Detect which cell encompasses the target text, then output its (x, y) center coordinate. 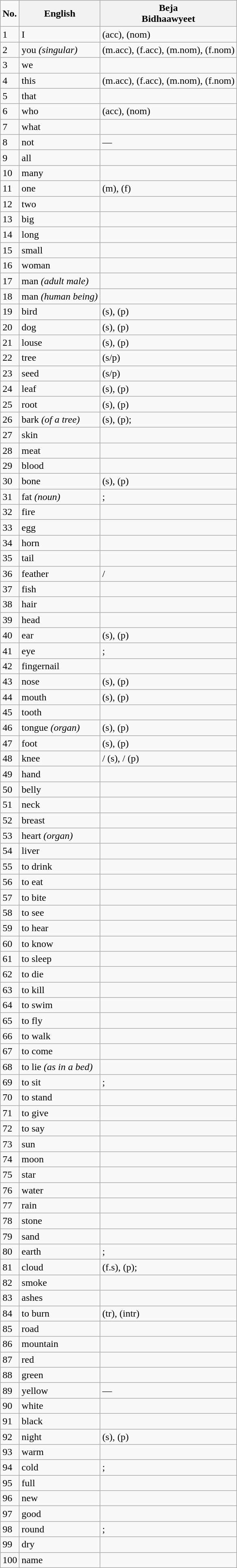
75 (10, 1174)
77 (10, 1206)
8 (10, 142)
24 (10, 389)
7 (10, 127)
ashes (60, 1298)
93 (10, 1452)
new (60, 1498)
25 (10, 404)
20 (10, 327)
48 (10, 759)
full (60, 1483)
73 (10, 1144)
two (60, 204)
English (60, 14)
to drink (60, 866)
32 (10, 512)
to eat (60, 882)
/ (s), / (p) (169, 759)
to lie (as in a bed) (60, 1067)
35 (10, 558)
root (60, 404)
tree (60, 358)
sun (60, 1144)
one (60, 188)
to swim (60, 1005)
round (60, 1529)
3 (10, 65)
97 (10, 1514)
hand (60, 774)
40 (10, 635)
bark (of a tree) (60, 419)
82 (10, 1283)
fire (60, 512)
louse (60, 343)
hair (60, 604)
37 (10, 589)
woman (60, 266)
earth (60, 1252)
long (60, 235)
man (human being) (60, 296)
50 (10, 789)
to bite (60, 897)
eye (60, 651)
29 (10, 466)
BejaBidhaawyeet (169, 14)
belly (60, 789)
fish (60, 589)
100 (10, 1560)
10 (10, 173)
14 (10, 235)
to burn (60, 1313)
cold (60, 1468)
this (60, 81)
dry (60, 1545)
45 (10, 713)
man (adult male) (60, 281)
that (60, 96)
46 (10, 728)
13 (10, 219)
you (singular) (60, 50)
41 (10, 651)
dog (60, 327)
feather (60, 574)
22 (10, 358)
90 (10, 1406)
89 (10, 1390)
to come (60, 1051)
knee (60, 759)
71 (10, 1113)
51 (10, 805)
leaf (60, 389)
17 (10, 281)
84 (10, 1313)
2 (10, 50)
many (60, 173)
4 (10, 81)
night (60, 1437)
liver (60, 851)
18 (10, 296)
85 (10, 1329)
44 (10, 697)
warm (60, 1452)
small (60, 250)
mouth (60, 697)
65 (10, 1021)
15 (10, 250)
49 (10, 774)
nose (60, 681)
to sit (60, 1082)
54 (10, 851)
74 (10, 1159)
(m), (f) (169, 188)
/ (169, 574)
neck (60, 805)
tail (60, 558)
23 (10, 373)
horn (60, 543)
water (60, 1190)
tongue (organ) (60, 728)
11 (10, 188)
56 (10, 882)
head (60, 620)
61 (10, 959)
78 (10, 1221)
72 (10, 1128)
47 (10, 743)
big (60, 219)
stone (60, 1221)
66 (10, 1036)
to kill (60, 990)
63 (10, 990)
79 (10, 1236)
69 (10, 1082)
96 (10, 1498)
87 (10, 1360)
26 (10, 419)
cloud (60, 1267)
33 (10, 528)
88 (10, 1375)
36 (10, 574)
91 (10, 1421)
16 (10, 266)
smoke (60, 1283)
green (60, 1375)
19 (10, 312)
28 (10, 451)
52 (10, 820)
meat (60, 451)
1 (10, 34)
86 (10, 1344)
80 (10, 1252)
skin (60, 435)
to say (60, 1128)
38 (10, 604)
to stand (60, 1098)
white (60, 1406)
to die (60, 974)
fat (noun) (60, 497)
bird (60, 312)
76 (10, 1190)
94 (10, 1468)
mountain (60, 1344)
(s), (p); (169, 419)
58 (10, 913)
5 (10, 96)
breast (60, 820)
53 (10, 836)
to give (60, 1113)
what (60, 127)
yellow (60, 1390)
moon (60, 1159)
blood (60, 466)
70 (10, 1098)
(f.s), (p); (169, 1267)
heart (organ) (60, 836)
I (60, 34)
tooth (60, 713)
who (60, 111)
30 (10, 481)
59 (10, 928)
62 (10, 974)
42 (10, 666)
name (60, 1560)
98 (10, 1529)
34 (10, 543)
ear (60, 635)
6 (10, 111)
star (60, 1174)
good (60, 1514)
fingernail (60, 666)
black (60, 1421)
64 (10, 1005)
to fly (60, 1021)
55 (10, 866)
9 (10, 157)
rain (60, 1206)
sand (60, 1236)
we (60, 65)
to sleep (60, 959)
68 (10, 1067)
67 (10, 1051)
83 (10, 1298)
95 (10, 1483)
27 (10, 435)
to see (60, 913)
to hear (60, 928)
all (60, 157)
red (60, 1360)
92 (10, 1437)
60 (10, 944)
road (60, 1329)
81 (10, 1267)
43 (10, 681)
to walk (60, 1036)
31 (10, 497)
57 (10, 897)
No. (10, 14)
egg (60, 528)
to know (60, 944)
(tr), (intr) (169, 1313)
39 (10, 620)
bone (60, 481)
21 (10, 343)
seed (60, 373)
foot (60, 743)
99 (10, 1545)
not (60, 142)
12 (10, 204)
